Capture the cell that displays the provided text and extract its (x, y) central coordinate. 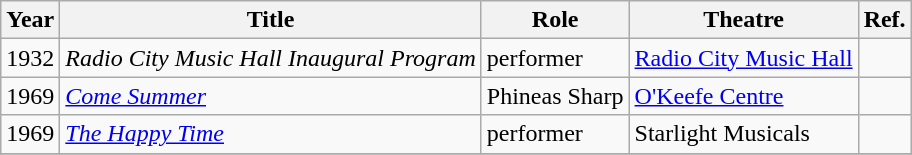
Title (271, 20)
Radio City Music Hall (744, 58)
1932 (30, 58)
Theatre (744, 20)
Year (30, 20)
Role (555, 20)
Ref. (884, 20)
Radio City Music Hall Inaugural Program (271, 58)
Come Summer (271, 96)
Starlight Musicals (744, 134)
Phineas Sharp (555, 96)
O'Keefe Centre (744, 96)
The Happy Time (271, 134)
